Pinpoint the cell where the given text exists, returning its (X, Y) midpoint coordinate. 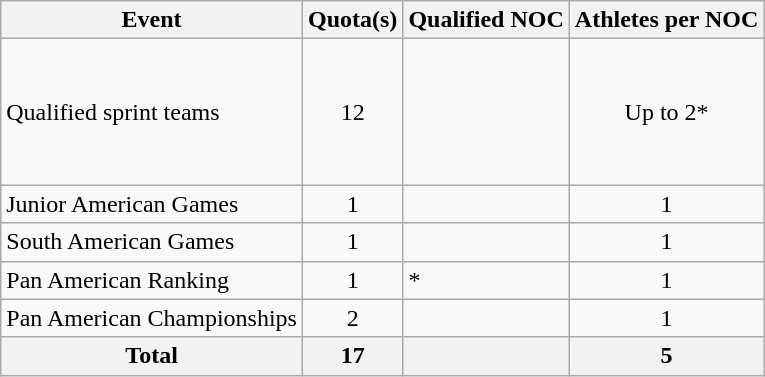
Junior American Games (152, 204)
Quota(s) (352, 20)
5 (666, 356)
Qualified NOC (486, 20)
Total (152, 356)
Athletes per NOC (666, 20)
Up to 2* (666, 112)
2 (352, 318)
Event (152, 20)
12 (352, 112)
17 (352, 356)
Qualified sprint teams (152, 112)
South American Games (152, 242)
Pan American Ranking (152, 280)
Pan American Championships (152, 318)
* (486, 280)
